Capture the cell that displays the provided text and extract its [x, y] central coordinate. 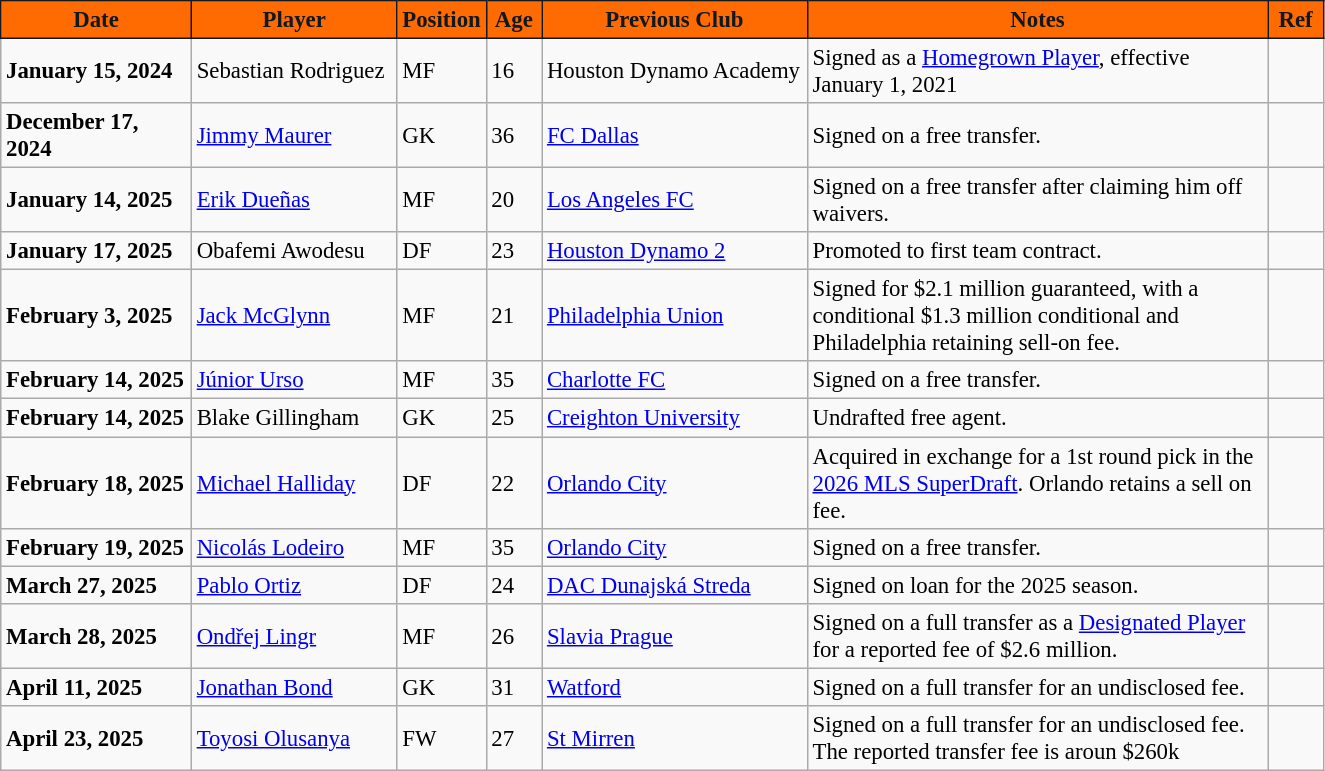
DAC Dunajská Streda [675, 585]
Houston Dynamo Academy [675, 72]
Player [294, 20]
February 18, 2025 [96, 483]
Jack McGlynn [294, 316]
Obafemi Awodesu [294, 251]
22 [514, 483]
31 [514, 687]
36 [514, 136]
February 3, 2025 [96, 316]
Ref [1296, 20]
Houston Dynamo 2 [675, 251]
20 [514, 200]
21 [514, 316]
St Mirren [675, 738]
Jimmy Maurer [294, 136]
Erik Dueñas [294, 200]
Signed on a free transfer after claiming him off waivers. [1038, 200]
March 27, 2025 [96, 585]
Previous Club [675, 20]
Júnior Urso [294, 381]
Toyosi Olusanya [294, 738]
Age [514, 20]
Signed on a full transfer for an undisclosed fee. The reported transfer fee is aroun $260k [1038, 738]
Pablo Ortiz [294, 585]
Undrafted free agent. [1038, 418]
December 17, 2024 [96, 136]
Slavia Prague [675, 636]
26 [514, 636]
April 11, 2025 [96, 687]
Promoted to first team contract. [1038, 251]
Creighton University [675, 418]
Signed as a Homegrown Player, effective January 1, 2021 [1038, 72]
25 [514, 418]
Watford [675, 687]
Ondřej Lingr [294, 636]
Position [442, 20]
January 17, 2025 [96, 251]
Signed for $2.1 million guaranteed, with a conditional $1.3 million conditional and Philadelphia retaining sell-on fee. [1038, 316]
Charlotte FC [675, 381]
January 15, 2024 [96, 72]
January 14, 2025 [96, 200]
Los Angeles FC [675, 200]
Blake Gillingham [294, 418]
Acquired in exchange for a 1st round pick in the 2026 MLS SuperDraft. Orlando retains a sell on fee. [1038, 483]
23 [514, 251]
FW [442, 738]
February 19, 2025 [96, 547]
Nicolás Lodeiro [294, 547]
Signed on a full transfer for an undisclosed fee. [1038, 687]
Jonathan Bond [294, 687]
FC Dallas [675, 136]
Philadelphia Union [675, 316]
April 23, 2025 [96, 738]
Michael Halliday [294, 483]
Signed on loan for the 2025 season. [1038, 585]
Date [96, 20]
March 28, 2025 [96, 636]
24 [514, 585]
27 [514, 738]
Signed on a full transfer as a Designated Player for a reported fee of $2.6 million. [1038, 636]
Sebastian Rodriguez [294, 72]
Notes [1038, 20]
16 [514, 72]
